Pinpoint the cell where the given text exists, returning its [x, y] midpoint coordinate. 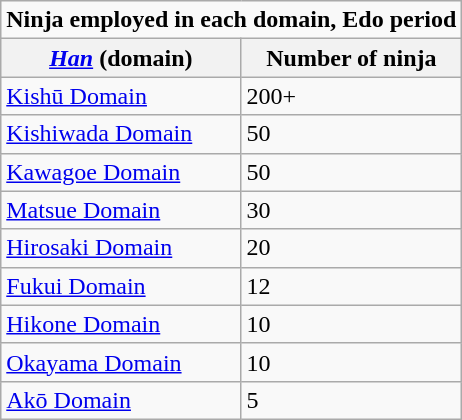
Okayama Domain [121, 362]
12 [352, 286]
Hirosaki Domain [121, 248]
Kawagoe Domain [121, 172]
200+ [352, 96]
Fukui Domain [121, 286]
Number of ninja [352, 58]
5 [352, 400]
20 [352, 248]
Akō Domain [121, 400]
Kishū Domain [121, 96]
30 [352, 210]
Matsue Domain [121, 210]
Han (domain) [121, 58]
Hikone Domain [121, 324]
Kishiwada Domain [121, 134]
Ninja employed in each domain, Edo period [232, 20]
